Determine the [x, y] coordinate at the center of the cell enclosing the given text.  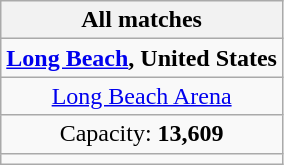
Long Beach, United States [142, 58]
All matches [142, 20]
Capacity: 13,609 [142, 134]
Long Beach Arena [142, 96]
